Return [x, y] of the center of cell containing provided text 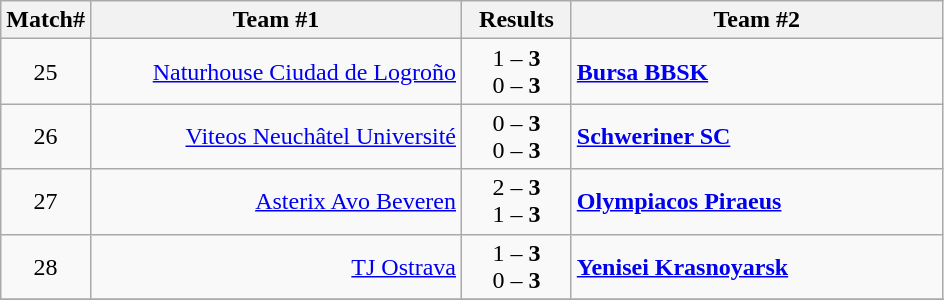
TJ Ostrava [276, 266]
28 [46, 266]
Yenisei Krasnoyarsk [756, 266]
27 [46, 202]
Bursa BBSK [756, 72]
25 [46, 72]
0 – 3 0 – 3 [517, 136]
Viteos Neuchâtel Université [276, 136]
Team #2 [756, 20]
Schweriner SC [756, 136]
Match# [46, 20]
Results [517, 20]
Team #1 [276, 20]
Naturhouse Ciudad de Logroño [276, 72]
26 [46, 136]
Asterix Avo Beveren [276, 202]
2 – 3 1 – 3 [517, 202]
Olympiacos Piraeus [756, 202]
